Extract the (x, y) coordinate from the center of the cell holding the provided text.  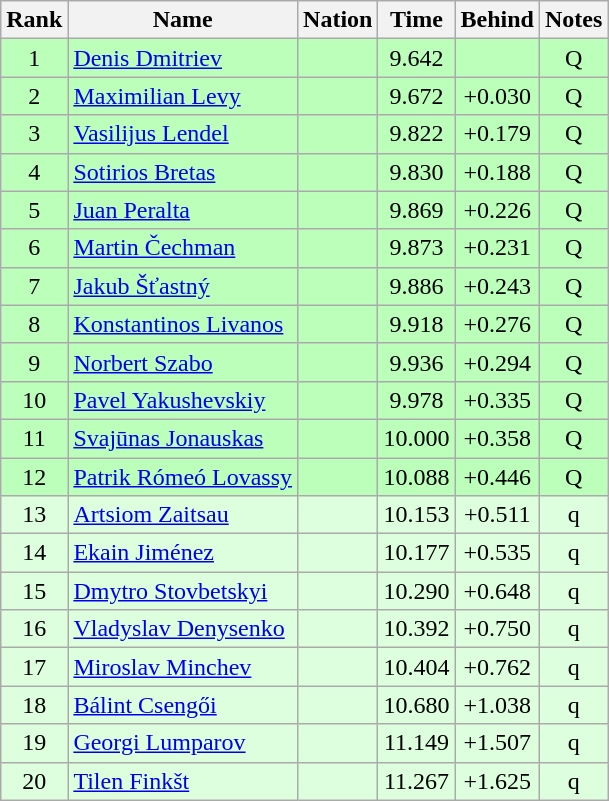
Vasilijus Lendel (183, 134)
11 (34, 438)
Georgi Lumparov (183, 743)
+0.358 (497, 438)
+0.243 (497, 286)
+0.511 (497, 515)
9.869 (416, 210)
10 (34, 400)
+1.507 (497, 743)
10.404 (416, 667)
Rank (34, 20)
9.978 (416, 400)
Time (416, 20)
3 (34, 134)
10.088 (416, 477)
+0.446 (497, 477)
12 (34, 477)
17 (34, 667)
1 (34, 58)
Miroslav Minchev (183, 667)
9.642 (416, 58)
8 (34, 324)
Juan Peralta (183, 210)
10.153 (416, 515)
6 (34, 248)
Behind (497, 20)
Konstantinos Livanos (183, 324)
10.392 (416, 629)
Martin Čechman (183, 248)
+1.625 (497, 781)
7 (34, 286)
Bálint Csengői (183, 705)
Notes (573, 20)
Norbert Szabo (183, 362)
18 (34, 705)
+0.226 (497, 210)
+0.231 (497, 248)
13 (34, 515)
20 (34, 781)
Pavel Yakushevskiy (183, 400)
Denis Dmitriev (183, 58)
Dmytro Stovbetskyi (183, 591)
4 (34, 172)
+1.038 (497, 705)
Nation (338, 20)
9.886 (416, 286)
10.000 (416, 438)
14 (34, 553)
9.918 (416, 324)
+0.030 (497, 96)
+0.188 (497, 172)
9.936 (416, 362)
+0.535 (497, 553)
Svajūnas Jonauskas (183, 438)
Vladyslav Denysenko (183, 629)
+0.335 (497, 400)
9 (34, 362)
11.149 (416, 743)
11.267 (416, 781)
10.177 (416, 553)
9.672 (416, 96)
9.830 (416, 172)
2 (34, 96)
Tilen Finkšt (183, 781)
+0.762 (497, 667)
Sotirios Bretas (183, 172)
+0.179 (497, 134)
5 (34, 210)
10.290 (416, 591)
15 (34, 591)
Ekain Jiménez (183, 553)
Maximilian Levy (183, 96)
+0.276 (497, 324)
9.873 (416, 248)
16 (34, 629)
19 (34, 743)
+0.648 (497, 591)
10.680 (416, 705)
+0.294 (497, 362)
Name (183, 20)
Patrik Rómeó Lovassy (183, 477)
Artsiom Zaitsau (183, 515)
+0.750 (497, 629)
Jakub Šťastný (183, 286)
9.822 (416, 134)
